Search for the cell housing the specified text and yield its [X, Y] center coordinate. 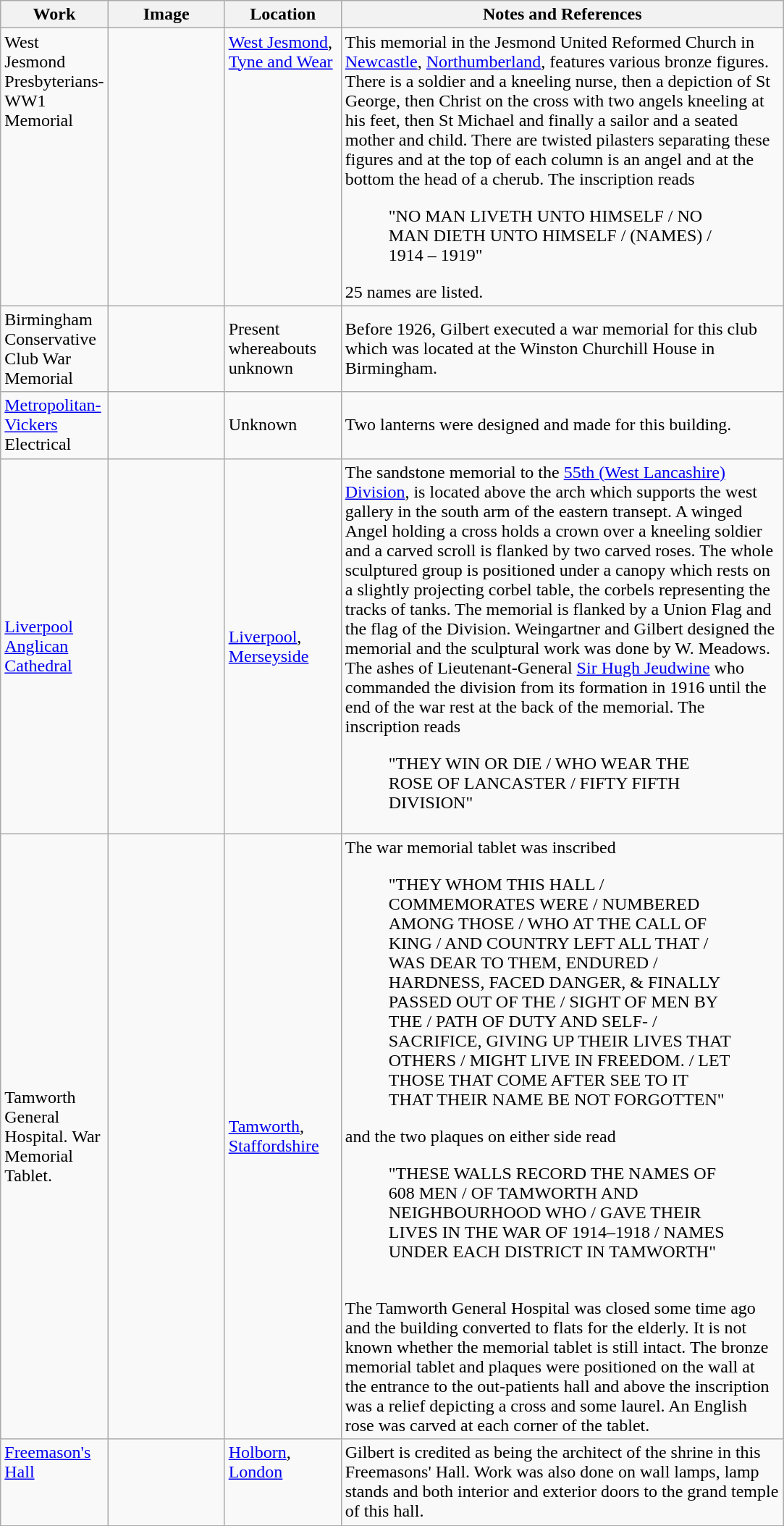
Tamworth General Hospital. War Memorial Tablet. [54, 1136]
Notes and References [562, 14]
Location [282, 14]
Metropolitan-Vickers Electrical [54, 425]
Liverpool, Merseyside [282, 646]
Present whereabouts unknown [282, 349]
Unknown [282, 425]
Birmingham Conservative Club War Memorial [54, 349]
Freemason's Hall [54, 1482]
West Jesmond, Tyne and Wear [282, 167]
Before 1926, Gilbert executed a war memorial for this club which was located at the Winston Churchill House in Birmingham. [562, 349]
Two lanterns were designed and made for this building. [562, 425]
West Jesmond Presbyterians- WW1 Memorial [54, 167]
Image [167, 14]
Holborn, London [282, 1482]
Tamworth, Staffordshire [282, 1136]
Work [54, 14]
Liverpool Anglican Cathedral [54, 646]
